Identify which cell holds the provided text, then report its (x, y) central coordinate. 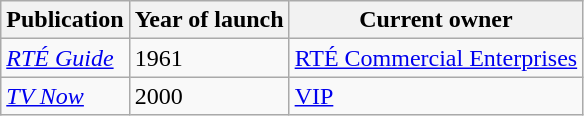
RTÉ Guide (65, 58)
Year of launch (209, 20)
1961 (209, 58)
TV Now (65, 96)
Current owner (436, 20)
Publication (65, 20)
RTÉ Commercial Enterprises (436, 58)
2000 (209, 96)
VIP (436, 96)
